Find where the given text appears and provide that cell's center as [x, y] coordinate. 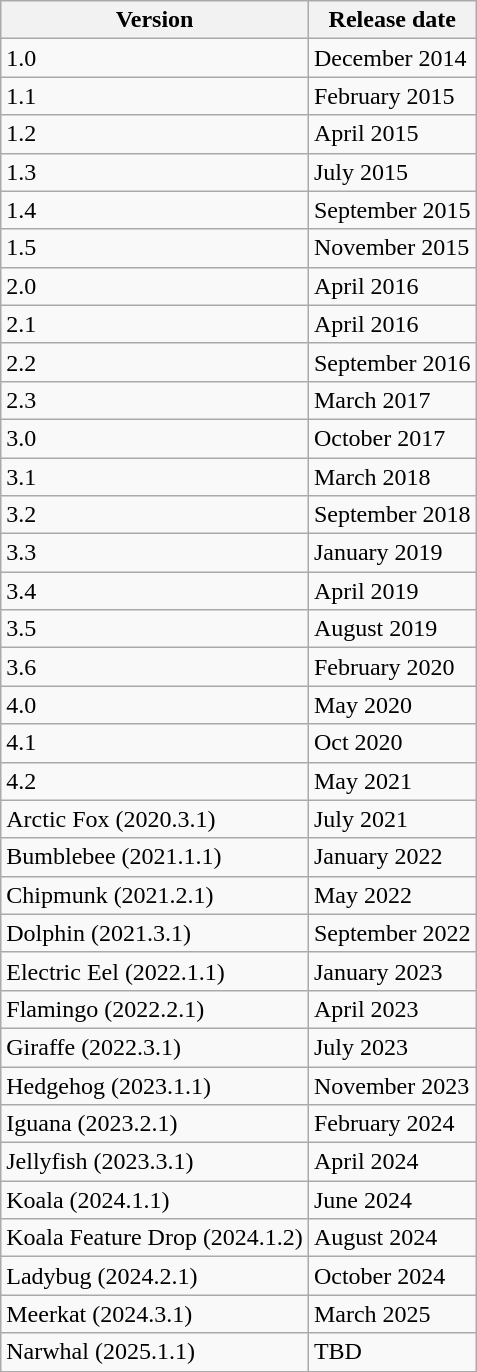
September 2015 [392, 210]
February 2020 [392, 667]
Version [155, 20]
June 2024 [392, 1200]
4.1 [155, 743]
3.0 [155, 438]
Oct 2020 [392, 743]
Iguana (2023.2.1) [155, 1124]
Narwhal (2025.1.1) [155, 1352]
July 2023 [392, 1047]
April 2023 [392, 1009]
April 2019 [392, 591]
December 2014 [392, 58]
1.2 [155, 134]
Ladybug (2024.2.1) [155, 1276]
Koala Feature Drop (2024.1.2) [155, 1238]
3.6 [155, 667]
Flamingo (2022.2.1) [155, 1009]
March 2017 [392, 400]
1.5 [155, 248]
3.2 [155, 515]
3.5 [155, 629]
4.2 [155, 781]
Dolphin (2021.3.1) [155, 933]
April 2015 [392, 134]
January 2022 [392, 857]
4.0 [155, 705]
3.4 [155, 591]
July 2021 [392, 819]
May 2020 [392, 705]
November 2023 [392, 1085]
March 2018 [392, 477]
1.4 [155, 210]
January 2019 [392, 553]
Koala (2024.1.1) [155, 1200]
April 2024 [392, 1162]
TBD [392, 1352]
2.2 [155, 362]
September 2018 [392, 515]
August 2024 [392, 1238]
May 2021 [392, 781]
Hedgehog (2023.1.1) [155, 1085]
Bumblebee (2021.1.1) [155, 857]
Meerkat (2024.3.1) [155, 1314]
1.0 [155, 58]
July 2015 [392, 172]
2.1 [155, 324]
1.3 [155, 172]
Chipmunk (2021.2.1) [155, 895]
Arctic Fox (2020.3.1) [155, 819]
3.3 [155, 553]
Release date [392, 20]
February 2024 [392, 1124]
September 2022 [392, 933]
November 2015 [392, 248]
February 2015 [392, 96]
Giraffe (2022.3.1) [155, 1047]
Jellyfish (2023.3.1) [155, 1162]
March 2025 [392, 1314]
October 2024 [392, 1276]
2.3 [155, 400]
January 2023 [392, 971]
September 2016 [392, 362]
3.1 [155, 477]
May 2022 [392, 895]
Electric Eel (2022.1.1) [155, 971]
August 2019 [392, 629]
2.0 [155, 286]
1.1 [155, 96]
October 2017 [392, 438]
